Detect which cell encompasses the target text, then output its [X, Y] center coordinate. 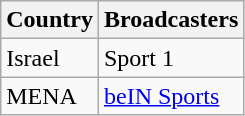
Country [50, 20]
Israel [50, 58]
Broadcasters [170, 20]
beIN Sports [170, 96]
Sport 1 [170, 58]
MENA [50, 96]
